From the cell containing the given text, extract its center point as [X, Y] coordinate. 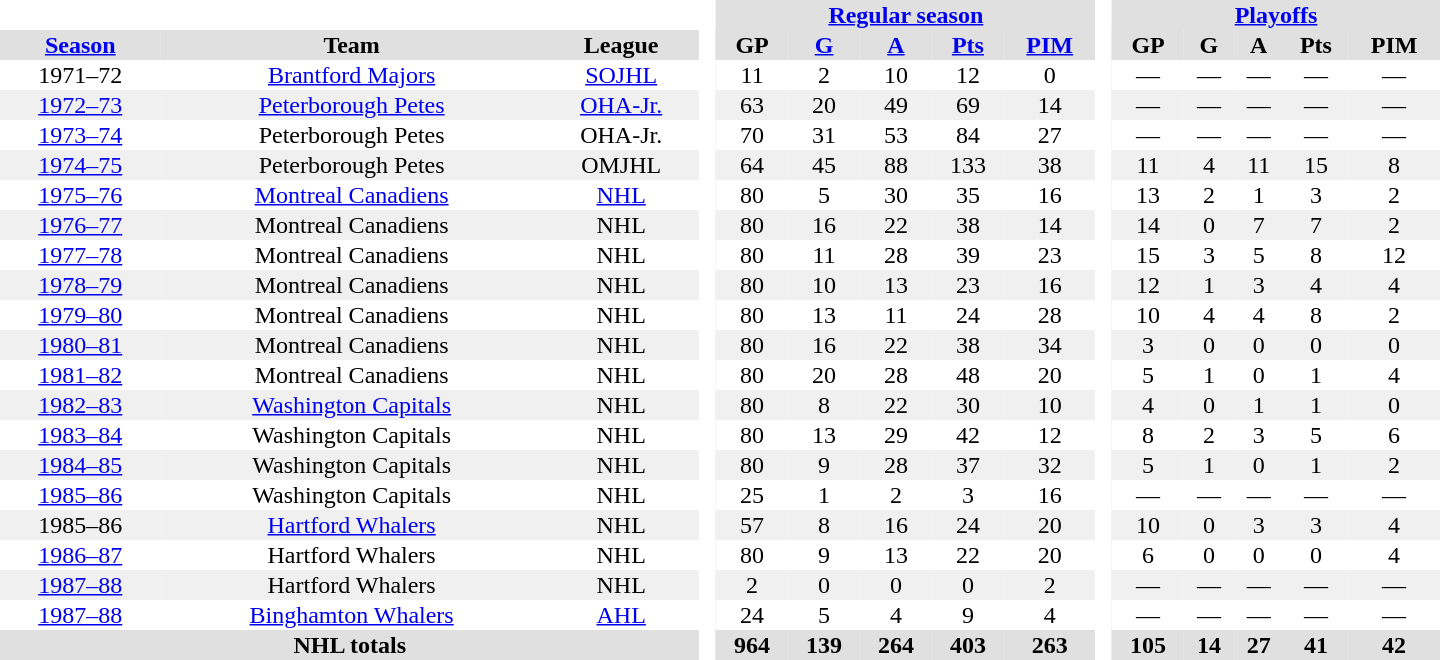
39 [968, 255]
1981–82 [80, 375]
264 [896, 645]
41 [1316, 645]
League [622, 45]
31 [824, 135]
Brantford Majors [351, 75]
1982–83 [80, 405]
1975–76 [80, 195]
Playoffs [1276, 15]
Binghamton Whalers [351, 615]
1986–87 [80, 555]
1980–81 [80, 345]
105 [1148, 645]
29 [896, 435]
48 [968, 375]
25 [752, 495]
1974–75 [80, 165]
AHL [622, 615]
49 [896, 105]
Regular season [906, 15]
263 [1050, 645]
63 [752, 105]
1979–80 [80, 315]
Team [351, 45]
1978–79 [80, 285]
NHL totals [350, 645]
57 [752, 525]
SOJHL [622, 75]
32 [1050, 465]
45 [824, 165]
139 [824, 645]
70 [752, 135]
1973–74 [80, 135]
88 [896, 165]
1983–84 [80, 435]
403 [968, 645]
1972–73 [80, 105]
53 [896, 135]
1984–85 [80, 465]
1971–72 [80, 75]
964 [752, 645]
35 [968, 195]
37 [968, 465]
133 [968, 165]
84 [968, 135]
OMJHL [622, 165]
Season [80, 45]
64 [752, 165]
1976–77 [80, 225]
1977–78 [80, 255]
34 [1050, 345]
69 [968, 105]
